Return (X, Y) of the center of cell containing provided text 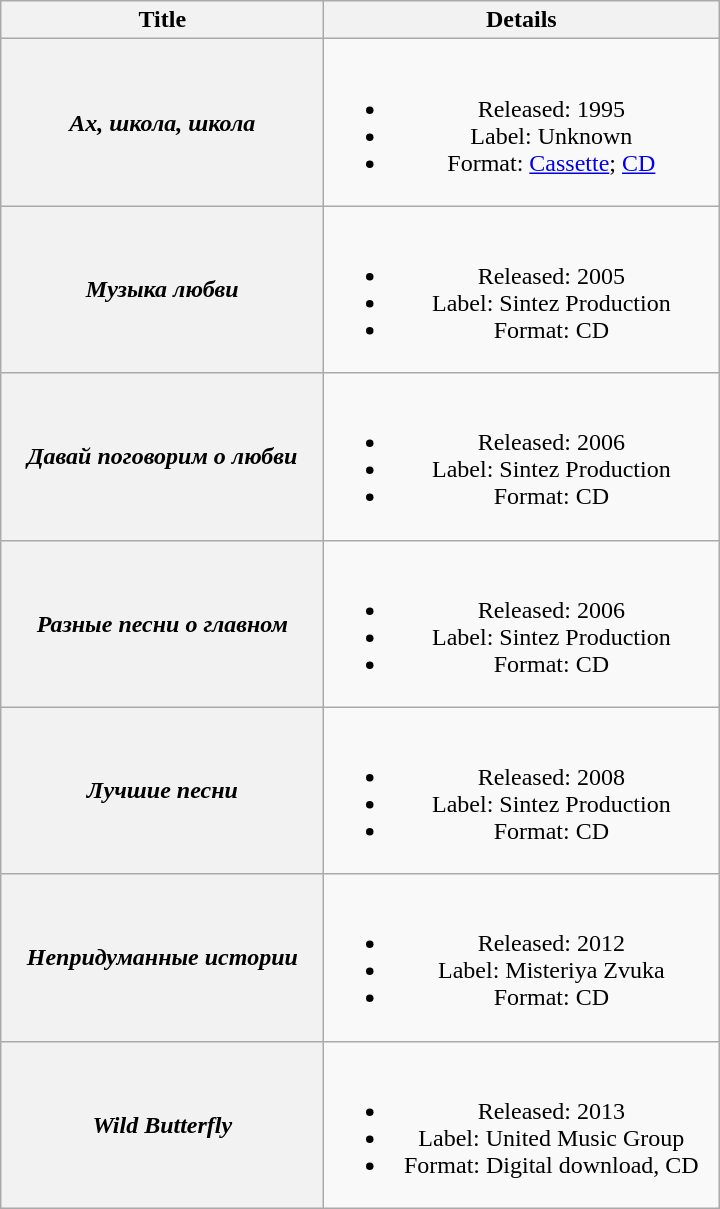
Released: 2008Label: Sintez ProductionFormat: CD (522, 790)
Музыка любви (162, 290)
Лучшие песни (162, 790)
Давай поговорим о любви (162, 456)
Released: 2013Label: United Music GroupFormat: Digital download, CD (522, 1124)
Released: 2012Label: Misteriya ZvukaFormat: CD (522, 958)
Ах, школа, школа (162, 122)
Details (522, 20)
Wild Butterfly (162, 1124)
Разные песни о главном (162, 624)
Title (162, 20)
Непридуманные истории (162, 958)
Released: 1995Label: UnknownFormat: Cassette; CD (522, 122)
Released: 2005Label: Sintez ProductionFormat: CD (522, 290)
